Locate the cell with the specified text and output its (x, y) center coordinate. 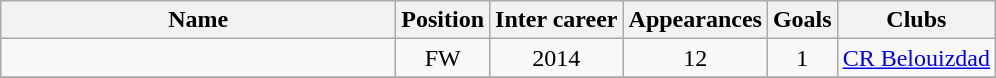
Clubs (916, 20)
Inter career (556, 20)
Goals (802, 20)
Name (198, 20)
12 (695, 58)
FW (443, 58)
Position (443, 20)
CR Belouizdad (916, 58)
1 (802, 58)
2014 (556, 58)
Appearances (695, 20)
